Capture the cell that displays the provided text and extract its [x, y] central coordinate. 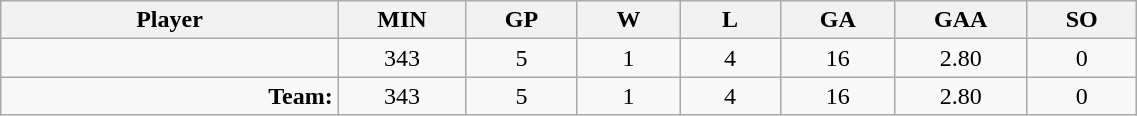
SO [1081, 20]
Player [170, 20]
GP [522, 20]
L [730, 20]
GA [838, 20]
Team: [170, 96]
MIN [402, 20]
GAA [961, 20]
W [628, 20]
